Locate the cell with the specified text and output its [x, y] center coordinate. 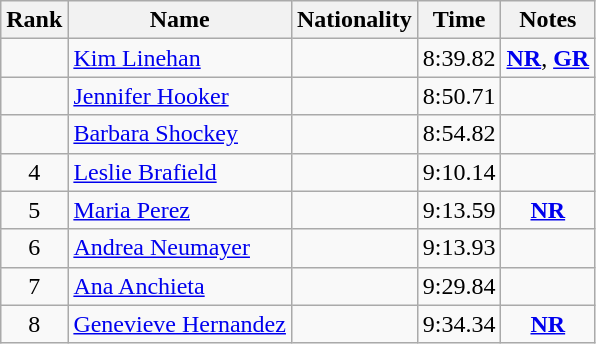
8 [34, 324]
8:54.82 [459, 134]
Notes [548, 20]
9:10.14 [459, 172]
9:29.84 [459, 286]
Genevieve Hernandez [180, 324]
8:50.71 [459, 96]
Leslie Brafield [180, 172]
Ana Anchieta [180, 286]
9:13.59 [459, 210]
9:34.34 [459, 324]
Kim Linehan [180, 58]
Jennifer Hooker [180, 96]
7 [34, 286]
Time [459, 20]
Barbara Shockey [180, 134]
8:39.82 [459, 58]
Name [180, 20]
NR, GR [548, 58]
Maria Perez [180, 210]
5 [34, 210]
9:13.93 [459, 248]
Nationality [354, 20]
4 [34, 172]
Andrea Neumayer [180, 248]
Rank [34, 20]
6 [34, 248]
